Output the [X, Y] coordinate of the center of the cell containing the given text.  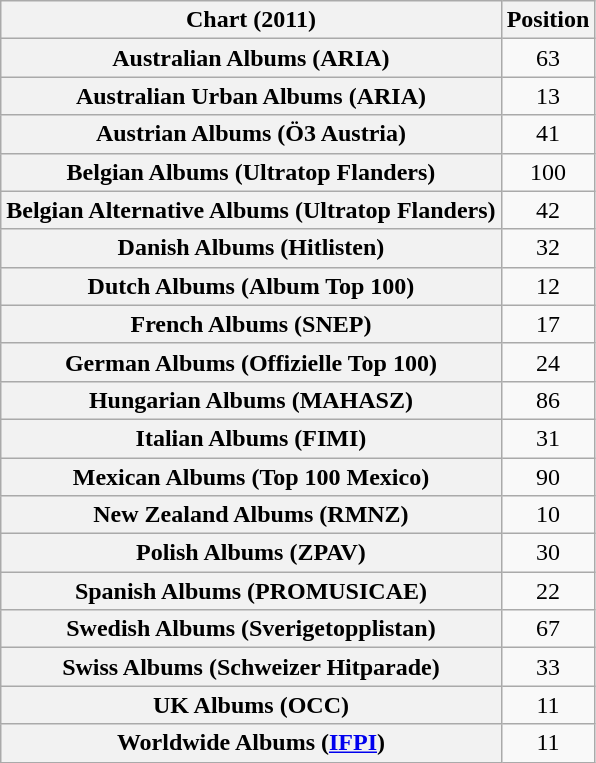
Position [548, 20]
100 [548, 172]
17 [548, 324]
Belgian Alternative Albums (Ultratop Flanders) [251, 210]
Worldwide Albums (IFPI) [251, 743]
Swiss Albums (Schweizer Hitparade) [251, 667]
New Zealand Albums (RMNZ) [251, 515]
10 [548, 515]
41 [548, 134]
Chart (2011) [251, 20]
67 [548, 629]
Polish Albums (ZPAV) [251, 553]
Australian Albums (ARIA) [251, 58]
Hungarian Albums (MAHASZ) [251, 400]
42 [548, 210]
Swedish Albums (Sverigetopplistan) [251, 629]
German Albums (Offizielle Top 100) [251, 362]
Austrian Albums (Ö3 Austria) [251, 134]
12 [548, 286]
Dutch Albums (Album Top 100) [251, 286]
86 [548, 400]
French Albums (SNEP) [251, 324]
Australian Urban Albums (ARIA) [251, 96]
31 [548, 438]
Mexican Albums (Top 100 Mexico) [251, 477]
63 [548, 58]
Danish Albums (Hitlisten) [251, 248]
24 [548, 362]
30 [548, 553]
22 [548, 591]
13 [548, 96]
33 [548, 667]
Spanish Albums (PROMUSICAE) [251, 591]
Belgian Albums (Ultratop Flanders) [251, 172]
UK Albums (OCC) [251, 705]
Italian Albums (FIMI) [251, 438]
32 [548, 248]
90 [548, 477]
